Output the [x, y] coordinate of the center of the cell containing the given text.  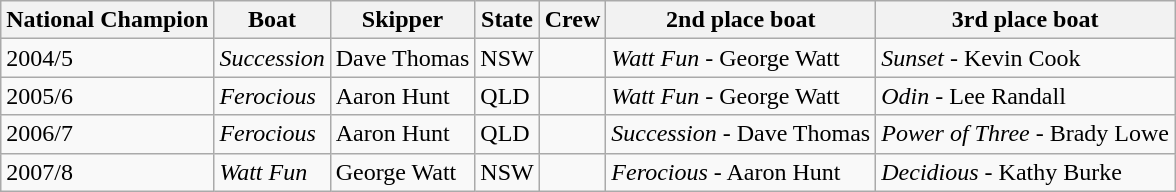
2005/6 [108, 96]
Ferocious - Aaron Hunt [741, 172]
Odin - Lee Randall [1026, 96]
Crew [572, 20]
Skipper [402, 20]
State [507, 20]
2006/7 [108, 134]
Power of Three - Brady Lowe [1026, 134]
George Watt [402, 172]
3rd place boat [1026, 20]
Sunset - Kevin Cook [1026, 58]
2004/5 [108, 58]
2007/8 [108, 172]
Decidious - Kathy Burke [1026, 172]
National Champion [108, 20]
Succession - Dave Thomas [741, 134]
2nd place boat [741, 20]
Watt Fun [272, 172]
Boat [272, 20]
Dave Thomas [402, 58]
Succession [272, 58]
